Extract the (x, y) coordinate from the center of the cell holding the provided text.  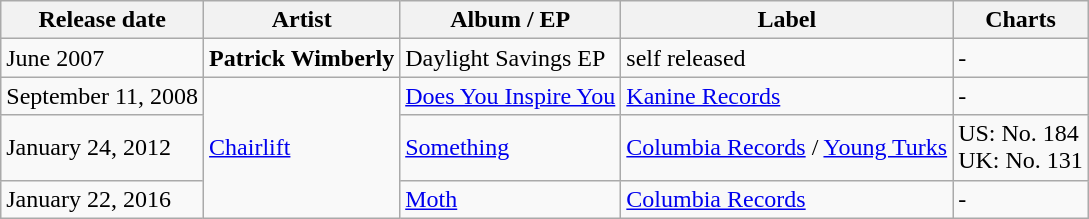
June 2007 (102, 58)
Daylight Savings EP (510, 58)
Label (787, 20)
Kanine Records (787, 96)
Moth (510, 199)
Columbia Records (787, 199)
Chairlift (302, 148)
Columbia Records / Young Turks (787, 148)
September 11, 2008 (102, 96)
self released (787, 58)
January 22, 2016 (102, 199)
Charts (1021, 20)
Album / EP (510, 20)
Release date (102, 20)
Something (510, 148)
Patrick Wimberly (302, 58)
Does You Inspire You (510, 96)
Artist (302, 20)
US: No. 184UK: No. 131 (1021, 148)
January 24, 2012 (102, 148)
